Locate the cell with the specified text and output its [x, y] center coordinate. 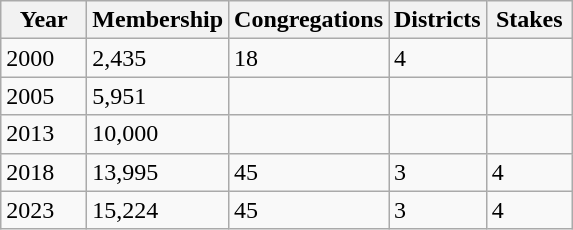
2023 [44, 210]
2,435 [158, 58]
10,000 [158, 134]
Congregations [309, 20]
2018 [44, 172]
Stakes [529, 20]
Membership [158, 20]
18 [309, 58]
2013 [44, 134]
Year [44, 20]
2005 [44, 96]
5,951 [158, 96]
13,995 [158, 172]
Districts [437, 20]
2000 [44, 58]
15,224 [158, 210]
